Capture the cell that displays the provided text and extract its (X, Y) central coordinate. 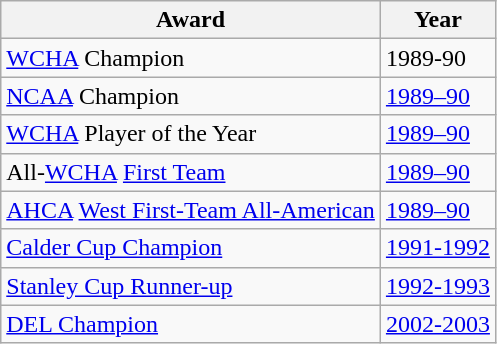
2002-2003 (438, 324)
1991-1992 (438, 248)
DEL Champion (191, 324)
WCHA Champion (191, 58)
Stanley Cup Runner-up (191, 286)
1992-1993 (438, 286)
1989-90 (438, 58)
NCAA Champion (191, 96)
All-WCHA First Team (191, 172)
AHCA West First-Team All-American (191, 210)
Year (438, 20)
Award (191, 20)
Calder Cup Champion (191, 248)
WCHA Player of the Year (191, 134)
